Output the [X, Y] coordinate of the center of the cell containing the given text.  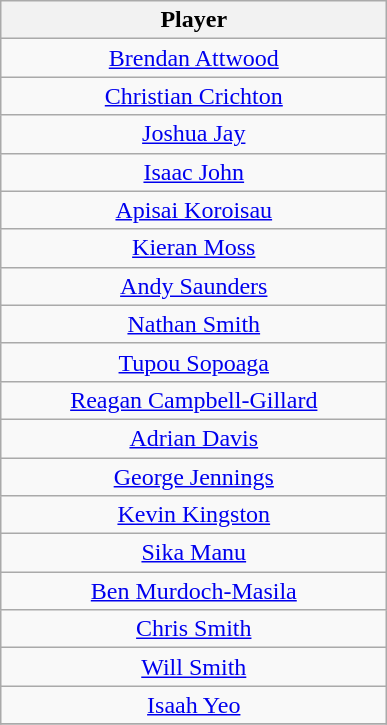
Apisai Koroisau [194, 210]
Tupou Sopoaga [194, 362]
Kieran Moss [194, 248]
Ben Murdoch-Masila [194, 591]
Kevin Kingston [194, 515]
Reagan Campbell-Gillard [194, 400]
Isaah Yeo [194, 705]
Isaac John [194, 172]
Nathan Smith [194, 324]
George Jennings [194, 477]
Joshua Jay [194, 134]
Christian Crichton [194, 96]
Player [194, 20]
Chris Smith [194, 629]
Adrian Davis [194, 438]
Sika Manu [194, 553]
Andy Saunders [194, 286]
Brendan Attwood [194, 58]
Will Smith [194, 667]
